Search for the cell housing the specified text and yield its (X, Y) center coordinate. 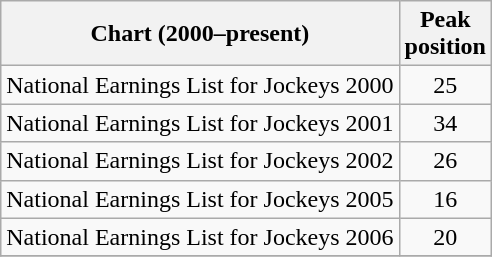
National Earnings List for Jockeys 2000 (200, 85)
34 (445, 123)
26 (445, 161)
20 (445, 237)
National Earnings List for Jockeys 2001 (200, 123)
25 (445, 85)
16 (445, 199)
Chart (2000–present) (200, 34)
National Earnings List for Jockeys 2006 (200, 237)
National Earnings List for Jockeys 2005 (200, 199)
National Earnings List for Jockeys 2002 (200, 161)
Peakposition (445, 34)
